Provide the (x, y) coordinate of the cell's center where the given text is located.  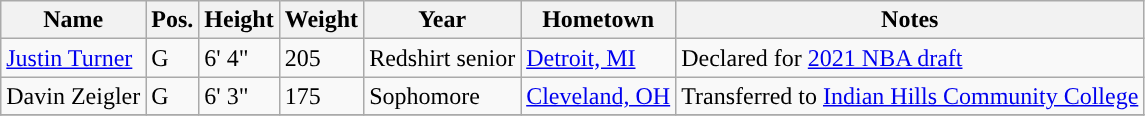
Cleveland, OH (598, 96)
Redshirt senior (442, 58)
Justin Turner (74, 58)
6' 4" (239, 58)
Height (239, 20)
Hometown (598, 20)
Weight (321, 20)
Declared for 2021 NBA draft (910, 58)
6' 3" (239, 96)
Pos. (172, 20)
Davin Zeigler (74, 96)
Detroit, MI (598, 58)
205 (321, 58)
Notes (910, 20)
175 (321, 96)
Year (442, 20)
Name (74, 20)
Transferred to Indian Hills Community College (910, 96)
Sophomore (442, 96)
